Extract the [x, y] coordinate from the center of the cell holding the provided text.  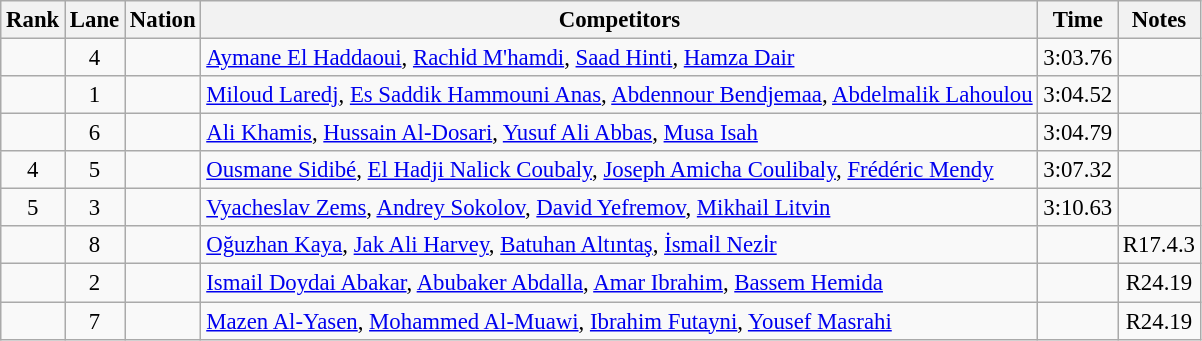
Vyacheslav Zems, Andrey Sokolov, David Yefremov, Mikhail Litvin [620, 208]
Aymane El Haddaoui, Rachi̇d M'hamdi, Saad Hinti, Hamza Dair [620, 58]
3:07.32 [1078, 170]
8 [95, 245]
Oğuzhan Kaya, Jak Ali Harvey, Batuhan Altıntaş, İsmai̇l Nezi̇r [620, 245]
R17.4.3 [1160, 245]
Competitors [620, 20]
Rank [33, 20]
Ousmane Sidibé, El Hadji Nalick Coubaly, Joseph Amicha Coulibaly, Frédéric Mendy [620, 170]
3 [95, 208]
Ali Khamis, Hussain Al-Dosari, Yusuf Ali Abbas, Musa Isah [620, 133]
7 [95, 321]
1 [95, 95]
Ismail Doydai Abakar, Abubaker Abdalla, Amar Ibrahim, Bassem Hemida [620, 283]
Notes [1160, 20]
3:10.63 [1078, 208]
6 [95, 133]
Mazen Al-Yasen, Mohammed Al-Muawi, Ibrahim Futayni, Yousef Masrahi [620, 321]
Lane [95, 20]
Miloud Laredj, Es Saddik Hammouni Anas, Abdennour Bendjemaa, Abdelmalik Lahoulou [620, 95]
3:04.79 [1078, 133]
2 [95, 283]
3:03.76 [1078, 58]
Time [1078, 20]
3:04.52 [1078, 95]
Nation [163, 20]
